Identify which cell holds the provided text, then report its [x, y] central coordinate. 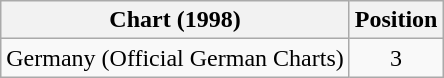
3 [396, 58]
Germany (Official German Charts) [175, 58]
Chart (1998) [175, 20]
Position [396, 20]
